Provide the (X, Y) coordinate of the cell's center where the given text is located.  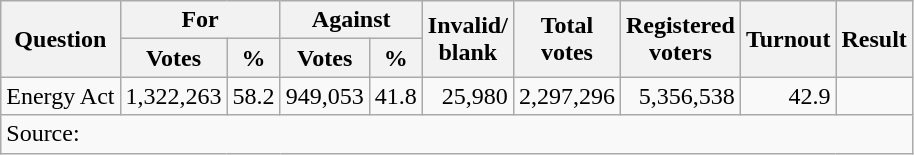
Result (874, 39)
Turnout (788, 39)
Against (351, 20)
Question (60, 39)
58.2 (254, 96)
Registeredvoters (680, 39)
1,322,263 (174, 96)
Invalid/blank (468, 39)
Totalvotes (566, 39)
Source: (457, 134)
Energy Act (60, 96)
5,356,538 (680, 96)
For (200, 20)
949,053 (324, 96)
25,980 (468, 96)
41.8 (396, 96)
42.9 (788, 96)
2,297,296 (566, 96)
